Search for the cell housing the specified text and yield its [X, Y] center coordinate. 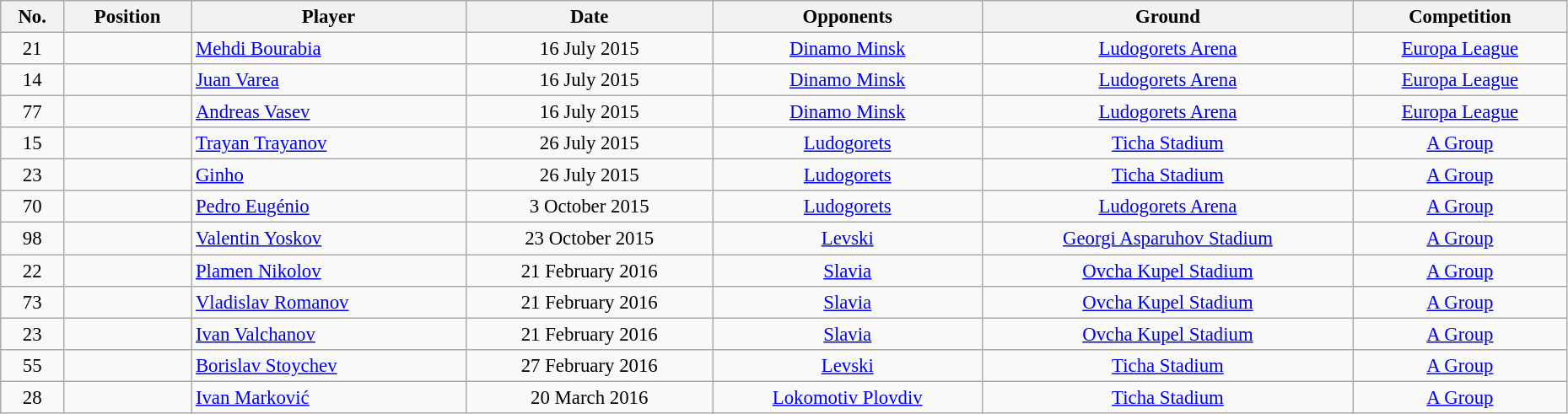
Valentin Yoskov [329, 239]
Borislav Stoychev [329, 365]
77 [32, 112]
Position [128, 17]
20 March 2016 [589, 397]
Pedro Eugénio [329, 207]
Ground [1167, 17]
Georgi Asparuhov Stadium [1167, 239]
Ginho [329, 175]
Plamen Nikolov [329, 271]
No. [32, 17]
70 [32, 207]
Ivan Marković [329, 397]
Juan Varea [329, 80]
55 [32, 365]
Opponents [847, 17]
Competition [1459, 17]
Mehdi Bourabia [329, 49]
27 February 2016 [589, 365]
21 [32, 49]
Vladislav Romanov [329, 302]
Lokomotiv Plovdiv [847, 397]
22 [32, 271]
73 [32, 302]
Trayan Trayanov [329, 143]
Date [589, 17]
Ivan Valchanov [329, 334]
28 [32, 397]
98 [32, 239]
23 October 2015 [589, 239]
15 [32, 143]
14 [32, 80]
Andreas Vasev [329, 112]
3 October 2015 [589, 207]
Player [329, 17]
